For the text-containing cell, return its midpoint in [X, Y] coordinate format. 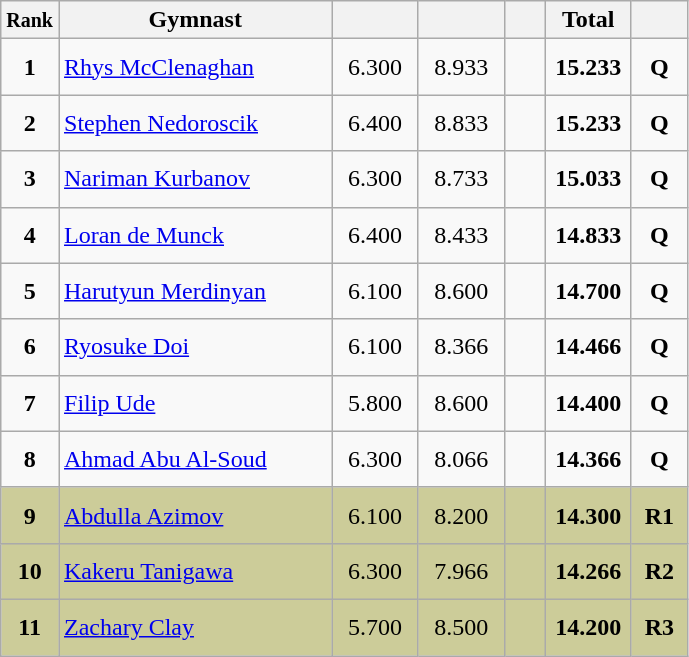
5 [30, 291]
14.300 [588, 515]
14.466 [588, 347]
1 [30, 67]
14.400 [588, 403]
7.966 [461, 571]
5.800 [375, 403]
5.700 [375, 627]
Loran de Munck [195, 235]
R3 [659, 627]
Filip Ude [195, 403]
14.200 [588, 627]
11 [30, 627]
4 [30, 235]
15.033 [588, 179]
Zachary Clay [195, 627]
R1 [659, 515]
7 [30, 403]
Nariman Kurbanov [195, 179]
Harutyun Merdinyan [195, 291]
14.700 [588, 291]
14.266 [588, 571]
Rhys McClenaghan [195, 67]
Kakeru Tanigawa [195, 571]
Stephen Nedoroscik [195, 123]
Gymnast [195, 20]
8.200 [461, 515]
Abdulla Azimov [195, 515]
R2 [659, 571]
8 [30, 459]
8.433 [461, 235]
8.366 [461, 347]
8.066 [461, 459]
3 [30, 179]
8.933 [461, 67]
Ryosuke Doi [195, 347]
8.500 [461, 627]
8.733 [461, 179]
14.833 [588, 235]
2 [30, 123]
10 [30, 571]
14.366 [588, 459]
9 [30, 515]
8.833 [461, 123]
Total [588, 20]
Ahmad Abu Al-Soud [195, 459]
6 [30, 347]
Rank [30, 20]
